Search for the cell housing the specified text and yield its (X, Y) center coordinate. 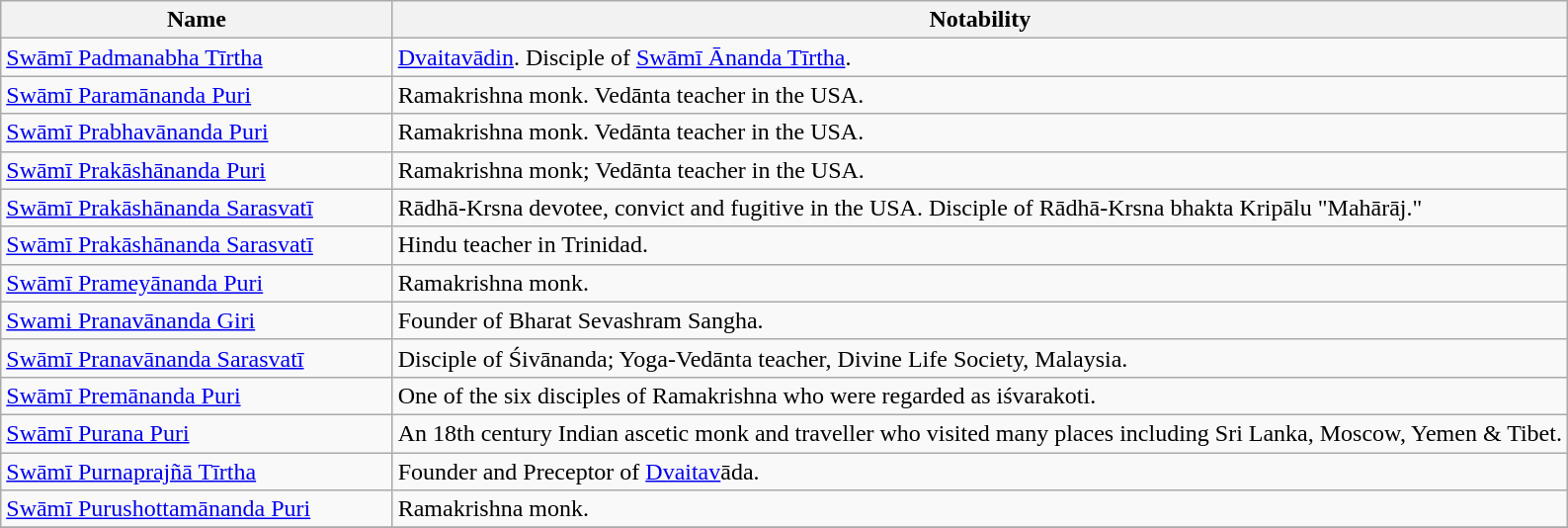
Hindu teacher in Trinidad. (980, 245)
Swāmī Purana Puri (197, 433)
Disciple of Śivānanda; Yoga-Vedānta teacher, Divine Life Society, Malaysia. (980, 358)
Swāmī Premānanda Puri (197, 396)
Swāmī Paramānanda Puri (197, 95)
Swami Pranavānanda Giri (197, 320)
Swāmī Prabhavānanda Puri (197, 132)
Founder of Bharat Sevashram Sangha. (980, 320)
Swāmī Prakāshānanda Puri (197, 170)
Name (197, 20)
Founder and Preceptor of Dvaitavāda. (980, 472)
An 18th century Indian ascetic monk and traveller who visited many places including Sri Lanka, Moscow, Yemen & Tibet. (980, 433)
Swāmī Pranavānanda Sarasvatī (197, 358)
Swāmī Purnaprajñā Tīrtha (197, 472)
Swāmī Prameyānanda Puri (197, 283)
Swāmī Padmanabha Tīrtha (197, 57)
Ramakrishna monk; Vedānta teacher in the USA. (980, 170)
Swāmī Purushottamānanda Puri (197, 509)
Rādhā-Krsna devotee, convict and fugitive in the USA. Disciple of Rādhā-Krsna bhakta Kripālu "Mahārāj." (980, 208)
One of the six disciples of Ramakrishna who were regarded as iśvarakoti. (980, 396)
Notability (980, 20)
Dvaitavādin. Disciple of Swāmī Ānanda Tīrtha. (980, 57)
